Provide the (x, y) coordinate of the cell's center where the given text is located.  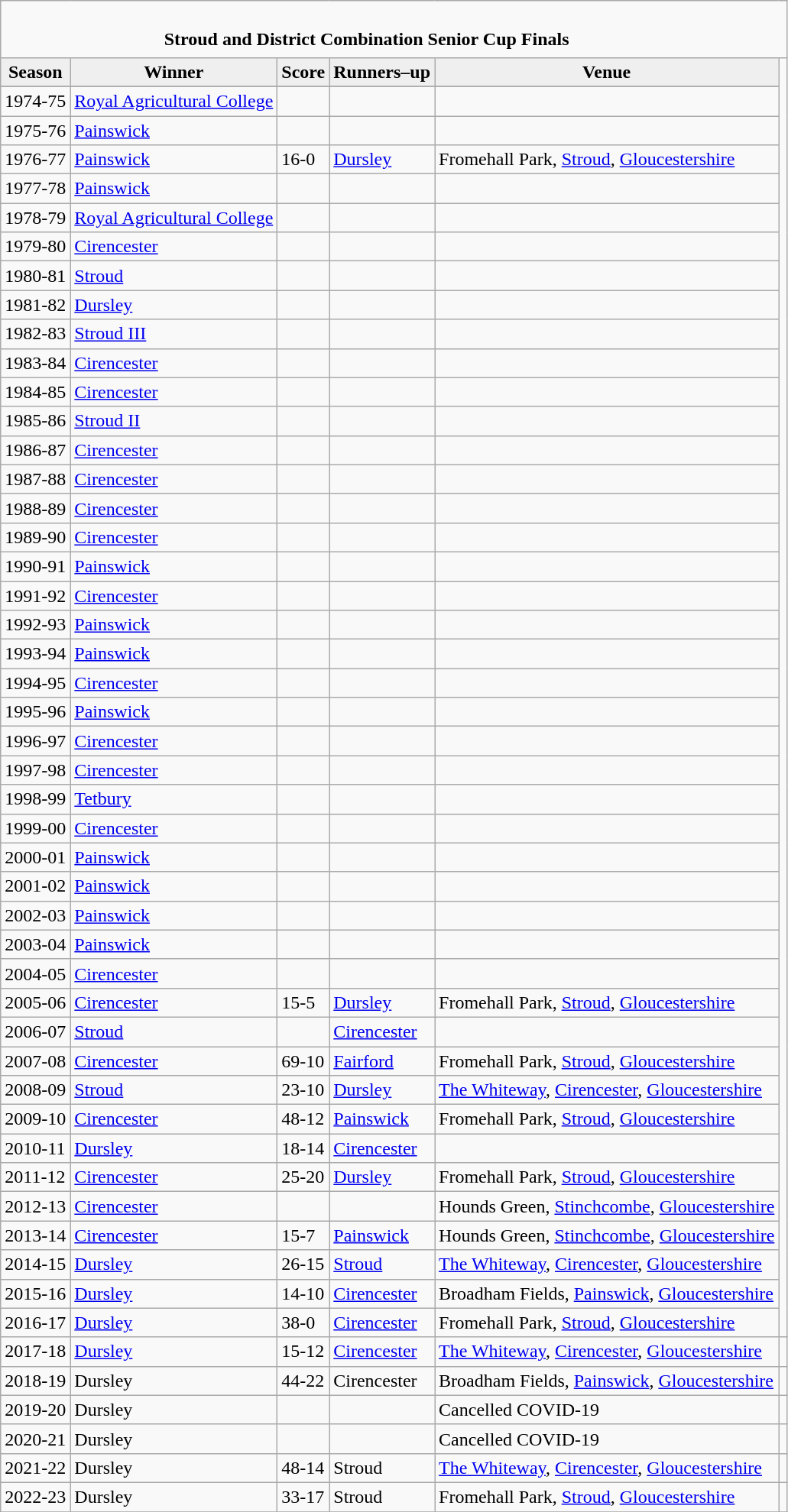
44-22 (303, 1381)
2010-11 (35, 1148)
1985-86 (35, 421)
1983-84 (35, 363)
26-15 (303, 1264)
1986-87 (35, 450)
Venue (607, 72)
Winner (174, 72)
1979-80 (35, 247)
Stroud III (174, 334)
2007-08 (35, 1061)
1980-81 (35, 276)
38-0 (303, 1323)
1974-75 (35, 101)
1997-98 (35, 770)
1978-79 (35, 218)
2001-02 (35, 886)
Tetbury (174, 799)
2015-16 (35, 1293)
33-17 (303, 1497)
1994-95 (35, 683)
25-20 (303, 1177)
2017-18 (35, 1352)
2003-04 (35, 944)
1977-78 (35, 189)
2006-07 (35, 1031)
1996-97 (35, 741)
Stroud II (174, 421)
2016-17 (35, 1323)
2008-09 (35, 1090)
1984-85 (35, 392)
1993-94 (35, 654)
15-12 (303, 1352)
2005-06 (35, 1002)
Runners–up (382, 72)
1976-77 (35, 160)
2021-22 (35, 1468)
2004-05 (35, 973)
2000-01 (35, 857)
16-0 (303, 160)
1991-92 (35, 595)
2011-12 (35, 1177)
2009-10 (35, 1119)
14-10 (303, 1293)
Fairford (382, 1061)
1988-89 (35, 508)
2013-14 (35, 1235)
1995-96 (35, 712)
2018-19 (35, 1381)
15-7 (303, 1235)
2019-20 (35, 1410)
2014-15 (35, 1264)
48-12 (303, 1119)
1987-88 (35, 479)
1982-83 (35, 334)
2022-23 (35, 1497)
Score (303, 72)
1999-00 (35, 828)
1989-90 (35, 537)
2020-21 (35, 1439)
15-5 (303, 1002)
2002-03 (35, 915)
1981-82 (35, 305)
1990-91 (35, 566)
48-14 (303, 1468)
1992-93 (35, 625)
1975-76 (35, 131)
1998-99 (35, 799)
18-14 (303, 1148)
69-10 (303, 1061)
2012-13 (35, 1206)
23-10 (303, 1090)
Season (35, 72)
